Output the (X, Y) coordinate of the center of the cell containing the given text.  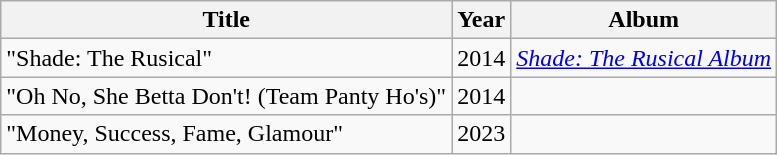
"Money, Success, Fame, Glamour" (226, 134)
Shade: The Rusical Album (644, 58)
Title (226, 20)
"Oh No, She Betta Don't! (Team Panty Ho's)" (226, 96)
Year (482, 20)
Album (644, 20)
2023 (482, 134)
"Shade: The Rusical" (226, 58)
